Pinpoint the cell where the given text exists, returning its (x, y) midpoint coordinate. 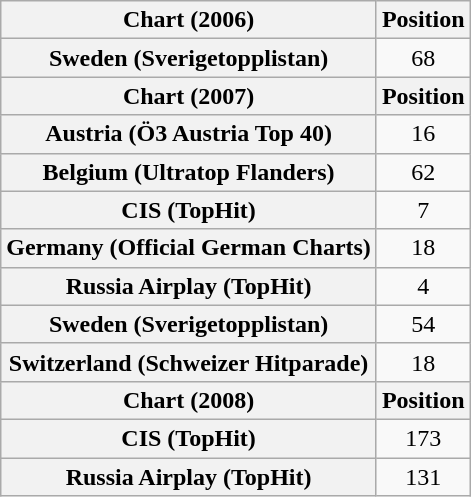
Chart (2006) (189, 20)
68 (423, 58)
Chart (2007) (189, 96)
62 (423, 172)
54 (423, 324)
173 (423, 438)
16 (423, 134)
4 (423, 286)
Austria (Ö3 Austria Top 40) (189, 134)
Chart (2008) (189, 400)
131 (423, 477)
Switzerland (Schweizer Hitparade) (189, 362)
Belgium (Ultratop Flanders) (189, 172)
Germany (Official German Charts) (189, 248)
7 (423, 210)
